Provide the [x, y] coordinate of the cell's center where the given text is located.  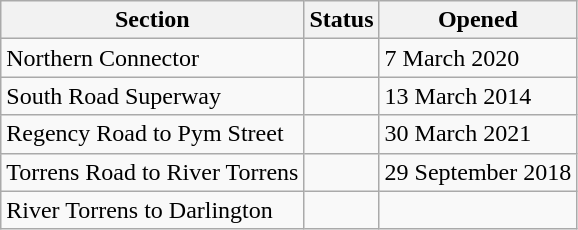
Northern Connector [152, 58]
29 September 2018 [478, 172]
30 March 2021 [478, 134]
South Road Superway [152, 96]
Regency Road to Pym Street [152, 134]
Opened [478, 20]
7 March 2020 [478, 58]
Status [342, 20]
Section [152, 20]
River Torrens to Darlington [152, 210]
13 March 2014 [478, 96]
Torrens Road to River Torrens [152, 172]
